Capture the cell that displays the provided text and extract its (X, Y) central coordinate. 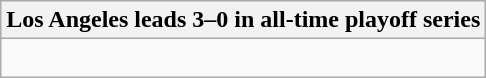
Los Angeles leads 3–0 in all-time playoff series (244, 20)
